Return [x, y] of the center of cell containing provided text 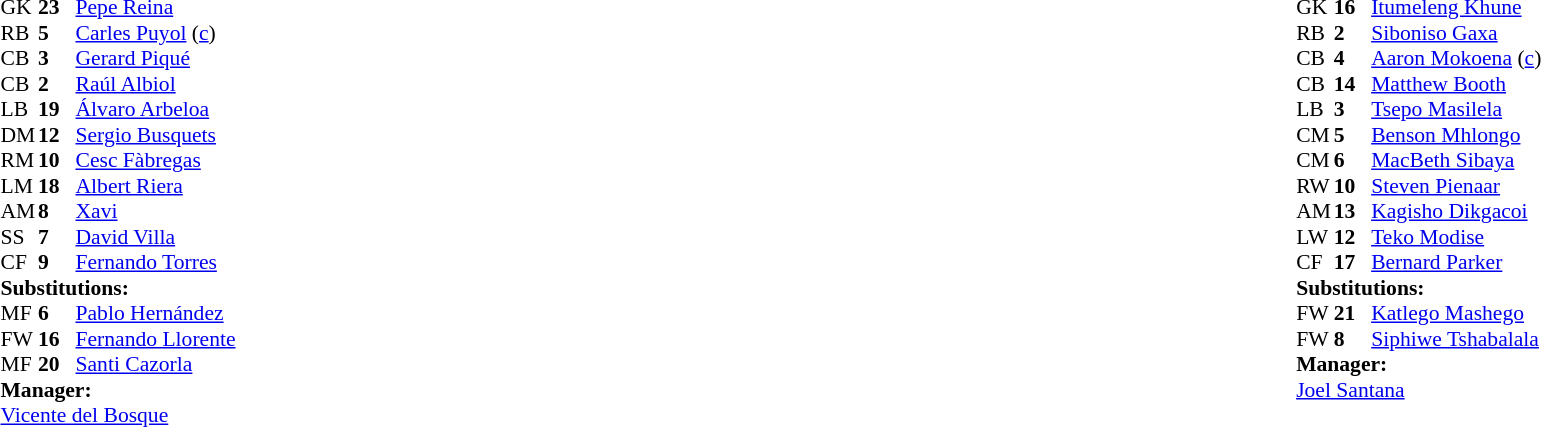
Carles Puyol (c) [156, 33]
RM [19, 161]
7 [57, 237]
Albert Riera [156, 186]
Matthew Booth [1456, 84]
Teko Modise [1456, 237]
Siboniso Gaxa [1456, 33]
David Villa [156, 237]
17 [1353, 263]
Fernando Llorente [156, 339]
Siphiwe Tshabalala [1456, 339]
LW [1315, 237]
RW [1315, 186]
14 [1353, 84]
Pablo Hernández [156, 313]
9 [57, 263]
19 [57, 109]
SS [19, 237]
Cesc Fàbregas [156, 161]
4 [1353, 59]
16 [57, 339]
13 [1353, 211]
Gerard Piqué [156, 59]
Joel Santana [1418, 390]
Santi Cazorla [156, 365]
Bernard Parker [1456, 263]
Benson Mhlongo [1456, 135]
Fernando Torres [156, 263]
Steven Pienaar [1456, 186]
Aaron Mokoena (c) [1456, 59]
DM [19, 135]
Tsepo Masilela [1456, 109]
21 [1353, 313]
Xavi [156, 211]
Álvaro Arbeloa [156, 109]
Katlego Mashego [1456, 313]
20 [57, 365]
Sergio Busquets [156, 135]
Raúl Albiol [156, 84]
MacBeth Sibaya [1456, 161]
LM [19, 186]
Kagisho Dikgacoi [1456, 211]
18 [57, 186]
